Provide the (x, y) coordinate of the cell's center where the given text is located.  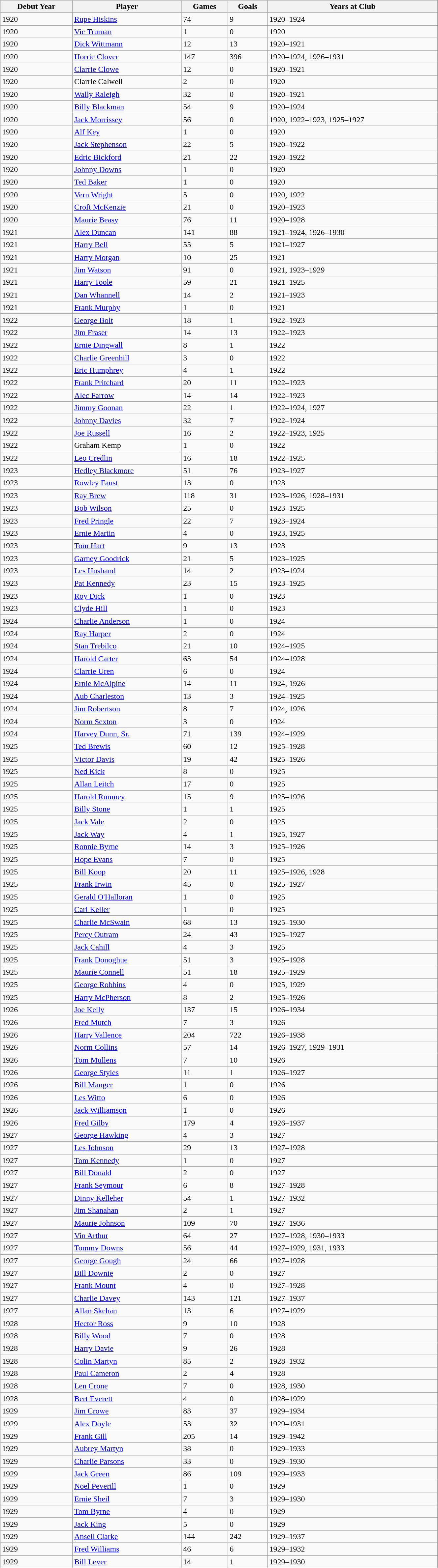
Fred Mutch (127, 1022)
Len Crone (127, 1386)
George Styles (127, 1072)
Bill Downie (127, 1273)
Tom Mullens (127, 1060)
1921–1924, 1926–1930 (353, 232)
Joe Kelly (127, 1010)
1924–1928 (353, 659)
Stan Trebilco (127, 646)
Croft McKenzie (127, 207)
1922–1923, 1925 (353, 433)
1923–1927 (353, 470)
Player (127, 7)
Charlie Parsons (127, 1461)
Edric Bickford (127, 157)
Dick Wittmann (127, 44)
Harry Toole (127, 282)
1926–1934 (353, 1010)
Tom Hart (127, 546)
53 (204, 1424)
1922–1924 (353, 420)
1921–1923 (353, 295)
1929–1932 (353, 1549)
Hector Ross (127, 1323)
Frank Donoghue (127, 960)
Les Johnson (127, 1148)
1929–1934 (353, 1411)
Ray Brew (127, 496)
Jack Way (127, 834)
1920, 1922–1923, 1925–1927 (353, 119)
Alf Key (127, 132)
Roy Dick (127, 596)
1927–1929, 1931, 1933 (353, 1248)
Victor Davis (127, 759)
Jim Fraser (127, 332)
83 (204, 1411)
33 (204, 1461)
Ted Brewis (127, 746)
Clarrie Uren (127, 671)
Billy Wood (127, 1336)
Vin Arthur (127, 1236)
Harold Rumney (127, 797)
1929–1931 (353, 1424)
1923, 1925 (353, 533)
Clarrie Clowe (127, 69)
44 (248, 1248)
Harry Vallence (127, 1035)
Clarrie Calwell (127, 82)
Charlie Anderson (127, 621)
1922–1925 (353, 458)
Colin Martyn (127, 1361)
George Bolt (127, 320)
Maurie Connell (127, 972)
Ronnie Byrne (127, 847)
Ned Kick (127, 772)
23 (204, 584)
68 (204, 922)
Charlie McSwain (127, 922)
Aubrey Martyn (127, 1449)
Rowley Faust (127, 483)
204 (204, 1035)
Ernie Dingwall (127, 345)
205 (204, 1436)
242 (248, 1536)
57 (204, 1047)
31 (248, 496)
Allan Leitch (127, 784)
118 (204, 496)
Gerald O'Halloran (127, 897)
Vern Wright (127, 195)
1927–1932 (353, 1198)
Jack Williamson (127, 1110)
Frank Seymour (127, 1185)
Frank Gill (127, 1436)
Les Husband (127, 571)
Maurie Johnson (127, 1223)
Frank Irwin (127, 884)
Charlie Greenhill (127, 357)
Alex Duncan (127, 232)
Billy Blackman (127, 107)
Rupe Hiskins (127, 19)
1926–1927, 1929–1931 (353, 1047)
Bert Everett (127, 1399)
Frank Murphy (127, 307)
Bill Donald (127, 1173)
17 (204, 784)
Horrie Clover (127, 57)
Aub Charleston (127, 696)
Dan Whannell (127, 295)
Noel Peverill (127, 1486)
1929–1942 (353, 1436)
1921, 1923–1929 (353, 270)
Goals (248, 7)
Harry McPherson (127, 997)
Hedley Blackmore (127, 470)
1928, 1930 (353, 1386)
Garney Goodrick (127, 558)
Harry Morgan (127, 257)
Joe Russell (127, 433)
71 (204, 734)
Ansell Clarke (127, 1536)
1924–1929 (353, 734)
143 (204, 1298)
139 (248, 734)
Ernie McAlpine (127, 684)
1927–1936 (353, 1223)
Vic Truman (127, 32)
26 (248, 1348)
1925, 1927 (353, 834)
1921–1925 (353, 282)
59 (204, 282)
396 (248, 57)
141 (204, 232)
137 (204, 1010)
70 (248, 1223)
1923–1926, 1928–1931 (353, 496)
Eric Humphrey (127, 370)
Bill Koop (127, 872)
1926–1937 (353, 1123)
Pat Kennedy (127, 584)
Maurie Beasy (127, 220)
Alec Farrow (127, 395)
Paul Cameron (127, 1374)
1925–1929 (353, 972)
1925–1926, 1928 (353, 872)
1925, 1929 (353, 985)
66 (248, 1261)
1929–1937 (353, 1536)
Jack Vale (127, 822)
Jack Morrissey (127, 119)
45 (204, 884)
147 (204, 57)
1921–1927 (353, 245)
Tom Kennedy (127, 1160)
Fred Gilby (127, 1123)
Bill Manger (127, 1085)
Jack Cahill (127, 947)
1925–1930 (353, 922)
46 (204, 1549)
1928–1932 (353, 1361)
27 (248, 1236)
Charlie Davey (127, 1298)
George Robbins (127, 985)
Hope Evans (127, 859)
88 (248, 232)
144 (204, 1536)
Allan Skehan (127, 1311)
1920–1923 (353, 207)
Norm Sexton (127, 721)
Jim Watson (127, 270)
Fred Williams (127, 1549)
George Gough (127, 1261)
Bob Wilson (127, 508)
1920, 1922 (353, 195)
Harvey Dunn, Sr. (127, 734)
60 (204, 746)
Frank Mount (127, 1286)
Debut Year (36, 7)
42 (248, 759)
1926–1927 (353, 1072)
1920–1924, 1926–1931 (353, 57)
19 (204, 759)
Carl Keller (127, 909)
1928–1929 (353, 1399)
Jim Crowe (127, 1411)
86 (204, 1474)
1927–1928, 1930–1933 (353, 1236)
1922–1924, 1927 (353, 408)
Dinny Kelleher (127, 1198)
Tommy Downs (127, 1248)
Jack Green (127, 1474)
Harry Bell (127, 245)
Jack Stephenson (127, 144)
Tom Byrne (127, 1511)
Frank Pritchard (127, 383)
Leo Credlin (127, 458)
Ray Harper (127, 634)
Ernie Sheil (127, 1499)
63 (204, 659)
Jack King (127, 1524)
74 (204, 19)
179 (204, 1123)
Bill Lever (127, 1561)
Johnny Davies (127, 420)
Ernie Martin (127, 533)
Johnny Downs (127, 170)
Fred Pringle (127, 521)
Graham Kemp (127, 445)
Percy Outram (127, 934)
121 (248, 1298)
Clyde Hill (127, 609)
37 (248, 1411)
Wally Raleigh (127, 94)
1927–1929 (353, 1311)
Alex Doyle (127, 1424)
Jim Shanahan (127, 1211)
43 (248, 934)
1926–1938 (353, 1035)
Billy Stone (127, 809)
Ted Baker (127, 182)
91 (204, 270)
Harold Carter (127, 659)
Harry Davie (127, 1348)
Jim Robertson (127, 709)
722 (248, 1035)
1927–1937 (353, 1298)
Jimmy Goonan (127, 408)
55 (204, 245)
Years at Club (353, 7)
64 (204, 1236)
Les Witto (127, 1098)
George Hawking (127, 1135)
Norm Collins (127, 1047)
Games (204, 7)
38 (204, 1449)
1920–1928 (353, 220)
29 (204, 1148)
85 (204, 1361)
